Identify which cell holds the provided text, then report its [X, Y] central coordinate. 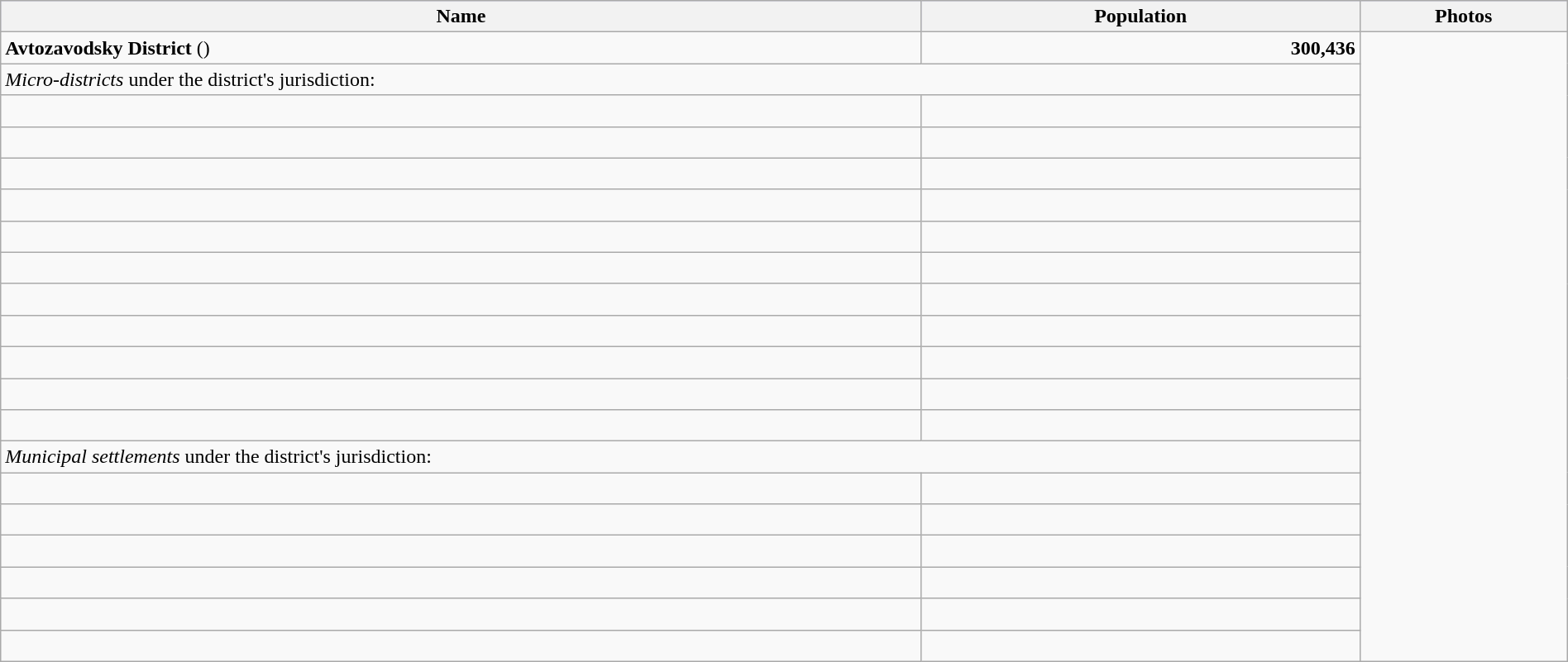
Micro-districts under the district's jurisdiction: [681, 79]
Avtozavodsky District () [461, 48]
Population [1140, 17]
Photos [1464, 17]
300,436 [1140, 48]
Name [461, 17]
Municipal settlements under the district's jurisdiction: [681, 457]
